Return (x, y) of the center of cell containing provided text 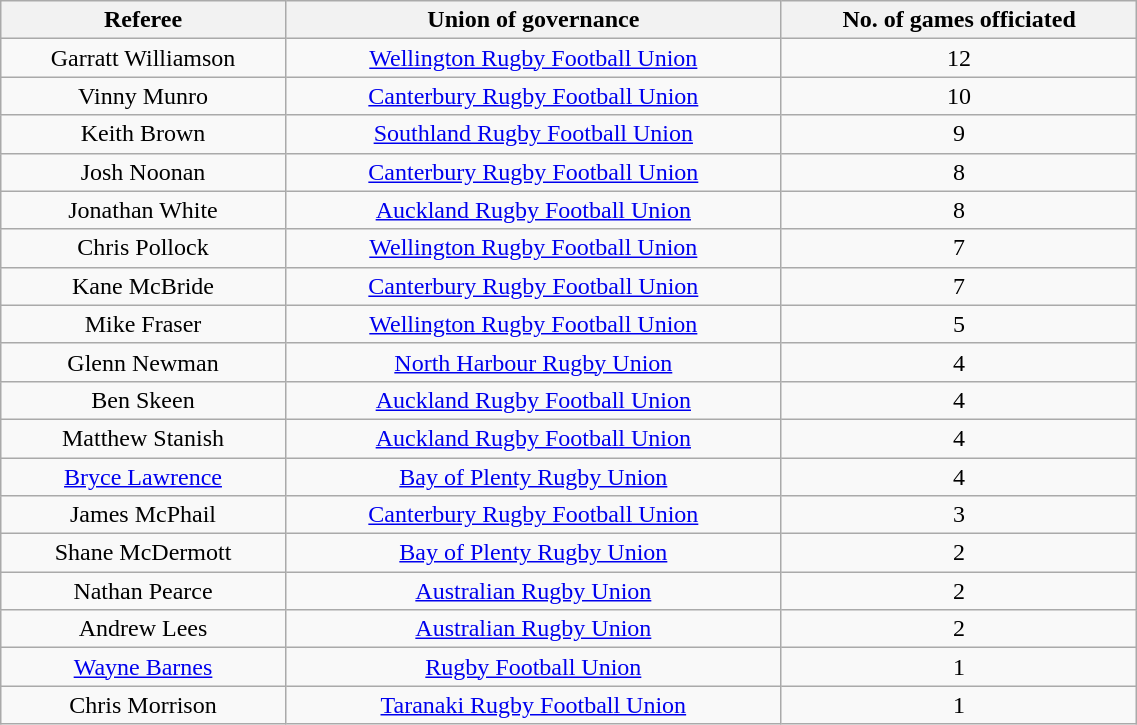
Union of governance (533, 20)
North Harbour Rugby Union (533, 362)
Josh Noonan (144, 172)
Kane McBride (144, 286)
Referee (144, 20)
Matthew Stanish (144, 438)
Garratt Williamson (144, 58)
Shane McDermott (144, 553)
Andrew Lees (144, 629)
No. of games officiated (958, 20)
Nathan Pearce (144, 591)
Glenn Newman (144, 362)
Jonathan White (144, 210)
Chris Pollock (144, 248)
Chris Morrison (144, 705)
Rugby Football Union (533, 667)
9 (958, 134)
Taranaki Rugby Football Union (533, 705)
Vinny Munro (144, 96)
12 (958, 58)
Bryce Lawrence (144, 477)
Keith Brown (144, 134)
Southland Rugby Football Union (533, 134)
3 (958, 515)
5 (958, 324)
James McPhail (144, 515)
Mike Fraser (144, 324)
Ben Skeen (144, 400)
Wayne Barnes (144, 667)
10 (958, 96)
